Provide the (x, y) coordinate of the cell's center where the given text is located.  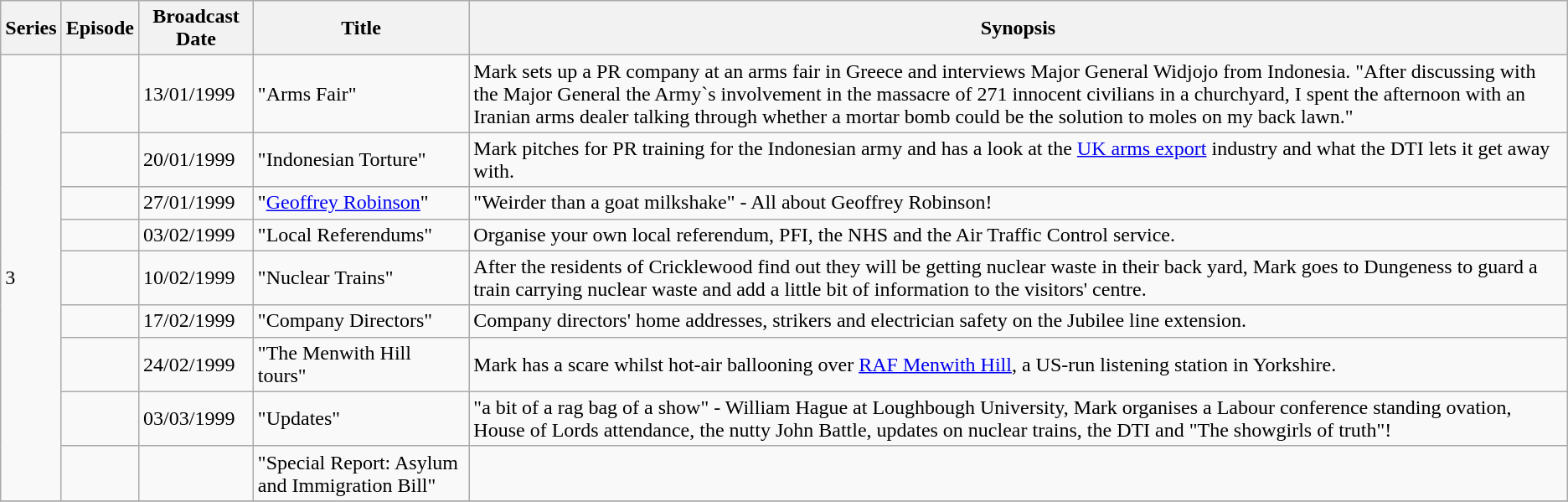
Mark pitches for PR training for the Indonesian army and has a look at the UK arms export industry and what the DTI lets it get away with. (1019, 159)
27/01/1999 (196, 203)
"Local Referendums" (360, 235)
"Indonesian Torture" (360, 159)
"Geoffrey Robinson" (360, 203)
10/02/1999 (196, 278)
"Nuclear Trains" (360, 278)
"The Menwith Hill tours" (360, 364)
Title (360, 28)
03/03/1999 (196, 419)
17/02/1999 (196, 321)
Series (31, 28)
03/02/1999 (196, 235)
"Arms Fair" (360, 94)
Synopsis (1019, 28)
13/01/1999 (196, 94)
"Special Report: Asylum and Immigration Bill" (360, 473)
"Weirder than a goat milkshake" - All about Geoffrey Robinson! (1019, 203)
Episode (100, 28)
Company directors' home addresses, strikers and electrician safety on the Jubilee line extension. (1019, 321)
3 (31, 278)
Mark has a scare whilst hot-air ballooning over RAF Menwith Hill, a US-run listening station in Yorkshire. (1019, 364)
24/02/1999 (196, 364)
Organise your own local referendum, PFI, the NHS and the Air Traffic Control service. (1019, 235)
20/01/1999 (196, 159)
"Updates" (360, 419)
Broadcast Date (196, 28)
"Company Directors" (360, 321)
